Pinpoint the cell where the given text exists, returning its [x, y] midpoint coordinate. 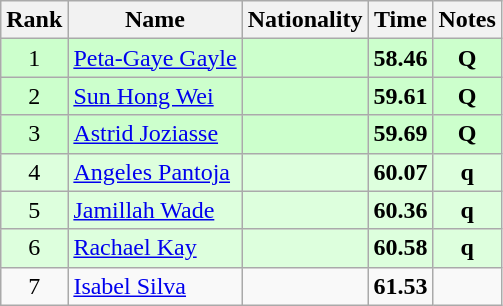
Name [155, 20]
60.58 [400, 248]
7 [34, 286]
Rachael Kay [155, 248]
Astrid Joziasse [155, 134]
Notes [467, 20]
Peta-Gaye Gayle [155, 58]
Time [400, 20]
59.69 [400, 134]
Angeles Pantoja [155, 172]
6 [34, 248]
58.46 [400, 58]
1 [34, 58]
Sun Hong Wei [155, 96]
5 [34, 210]
3 [34, 134]
2 [34, 96]
Isabel Silva [155, 286]
61.53 [400, 286]
Nationality [305, 20]
60.36 [400, 210]
Jamillah Wade [155, 210]
4 [34, 172]
60.07 [400, 172]
59.61 [400, 96]
Rank [34, 20]
